Provide the (x, y) coordinate of the cell's center where the given text is located.  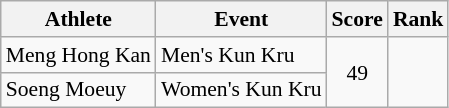
Rank (418, 19)
Soeng Moeuy (78, 90)
Women's Kun Kru (242, 90)
Athlete (78, 19)
Meng Hong Kan (78, 55)
Score (358, 19)
Men's Kun Kru (242, 55)
49 (358, 72)
Event (242, 19)
